Detect which cell encompasses the target text, then output its [x, y] center coordinate. 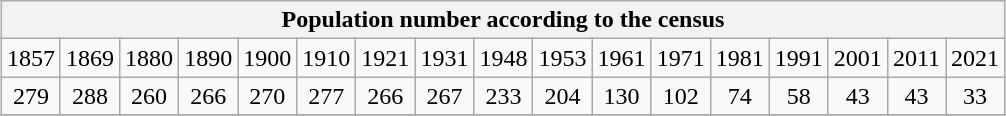
1961 [622, 58]
1880 [150, 58]
1931 [444, 58]
1910 [326, 58]
1991 [798, 58]
2011 [916, 58]
33 [976, 96]
Population number according to the census [502, 20]
2021 [976, 58]
1953 [562, 58]
260 [150, 96]
1981 [740, 58]
270 [268, 96]
288 [90, 96]
1921 [386, 58]
102 [680, 96]
279 [30, 96]
130 [622, 96]
1857 [30, 58]
267 [444, 96]
233 [504, 96]
74 [740, 96]
1900 [268, 58]
1948 [504, 58]
58 [798, 96]
1890 [208, 58]
1971 [680, 58]
1869 [90, 58]
2001 [858, 58]
277 [326, 96]
204 [562, 96]
